Output the (X, Y) coordinate of the center of the cell containing the given text.  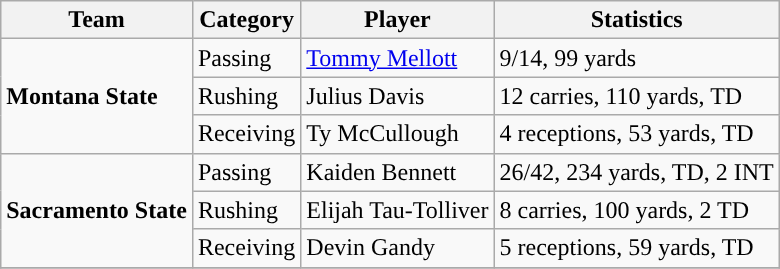
Kaiden Bennett (398, 172)
Ty McCullough (398, 134)
9/14, 99 yards (636, 58)
Tommy Mellott (398, 58)
Sacramento State (97, 210)
Statistics (636, 20)
Julius Davis (398, 96)
Team (97, 20)
Category (246, 20)
Montana State (97, 96)
Elijah Tau-Tolliver (398, 210)
26/42, 234 yards, TD, 2 INT (636, 172)
Player (398, 20)
8 carries, 100 yards, 2 TD (636, 210)
12 carries, 110 yards, TD (636, 96)
4 receptions, 53 yards, TD (636, 134)
5 receptions, 59 yards, TD (636, 248)
Devin Gandy (398, 248)
